Find where the given text appears and provide that cell's center as (x, y) coordinate. 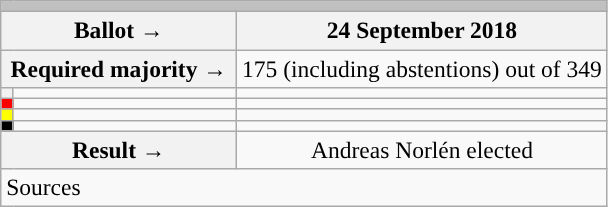
Sources (304, 187)
175 (including abstentions) out of 349 (422, 68)
Result → (119, 150)
Andreas Norlén elected (422, 150)
24 September 2018 (422, 30)
Required majority → (119, 68)
Ballot → (119, 30)
